Return the (x, y) coordinate for the center point of the cell that contains the specified text.  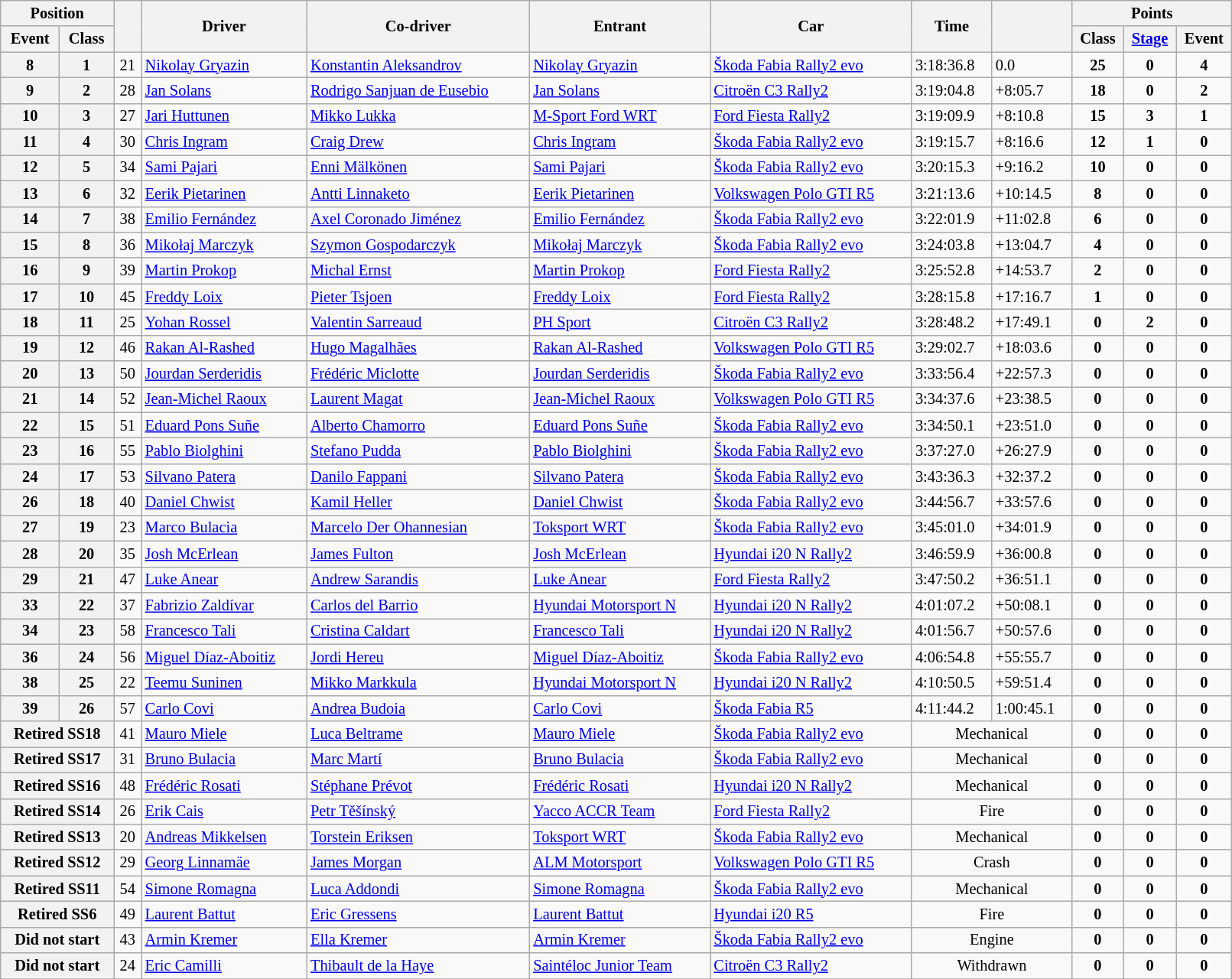
Crash (992, 863)
37 (128, 605)
Cristina Caldart (418, 631)
Marc Martí (418, 759)
James Fulton (418, 554)
Ella Kremer (418, 940)
Saintéloc Junior Team (619, 966)
35 (128, 554)
3:33:56.4 (951, 374)
Carlos del Barrio (418, 605)
M-Sport Ford WRT (619, 116)
Fabrizio Zaldívar (224, 605)
Yacco ACCR Team (619, 811)
Andreas Mikkelsen (224, 837)
Georg Linnamäe (224, 863)
Retired SS17 (57, 759)
Jordi Hereu (418, 657)
Retired SS13 (57, 837)
3:24:03.8 (951, 245)
43 (128, 940)
+50:57.6 (1032, 631)
3:47:50.2 (951, 580)
Axel Coronado Jiménez (418, 220)
3:37:27.0 (951, 450)
+17:16.7 (1032, 297)
Points (1152, 13)
Stage (1150, 39)
Co-driver (418, 26)
Mikko Lukka (418, 116)
Kamil Heller (418, 503)
4:01:56.7 (951, 631)
+8:10.8 (1032, 116)
Retired SS12 (57, 863)
+32:37.2 (1032, 476)
Engine (992, 940)
32 (128, 194)
3:34:50.1 (951, 425)
48 (128, 785)
3:20:15.3 (951, 168)
57 (128, 708)
Valentin Sarreaud (418, 322)
+17:49.1 (1032, 322)
+14:53.7 (1032, 271)
Eric Camilli (224, 966)
55 (128, 450)
40 (128, 503)
45 (128, 297)
Withdrawn (992, 966)
7 (87, 220)
49 (128, 914)
4:06:54.8 (951, 657)
Michal Ernst (418, 271)
+50:08.1 (1032, 605)
Driver (224, 26)
3:18:36.8 (951, 65)
3:19:09.9 (951, 116)
3:34:37.6 (951, 399)
Laurent Magat (418, 399)
Hugo Magalhães (418, 348)
+33:57.6 (1032, 503)
4:01:07.2 (951, 605)
3:19:04.8 (951, 90)
Mikko Markkula (418, 682)
Jari Huttunen (224, 116)
Thibault de la Haye (418, 966)
Andrea Budoia (418, 708)
PH Sport (619, 322)
+26:27.9 (1032, 450)
Eric Gressens (418, 914)
Konstantin Aleksandrov (418, 65)
Pieter Tsjoen (418, 297)
Retired SS6 (57, 914)
30 (128, 142)
31 (128, 759)
+13:04.7 (1032, 245)
Stefano Pudda (418, 450)
3:43:36.3 (951, 476)
+9:16.2 (1032, 168)
Luca Addondi (418, 889)
5 (87, 168)
+18:03.6 (1032, 348)
Petr Těšínský (418, 811)
Marcelo Der Ohannesian (418, 528)
ALM Motorsport (619, 863)
+55:55.7 (1032, 657)
Yohan Rossel (224, 322)
Hyundai i20 R5 (811, 914)
Antti Linnaketo (418, 194)
+36:00.8 (1032, 554)
Torstein Eriksen (418, 837)
46 (128, 348)
+11:02.8 (1032, 220)
Car (811, 26)
+23:38.5 (1032, 399)
33 (31, 605)
54 (128, 889)
+22:57.3 (1032, 374)
56 (128, 657)
Erik Cais (224, 811)
Škoda Fabia R5 (811, 708)
3:21:13.6 (951, 194)
50 (128, 374)
Retired SS11 (57, 889)
+23:51.0 (1032, 425)
+59:51.4 (1032, 682)
Teemu Suninen (224, 682)
Szymon Gospodarczyk (418, 245)
James Morgan (418, 863)
41 (128, 734)
Position (57, 13)
Andrew Sarandis (418, 580)
+36:51.1 (1032, 580)
+10:14.5 (1032, 194)
51 (128, 425)
3:22:01.9 (951, 220)
Retired SS18 (57, 734)
3:19:15.7 (951, 142)
3:28:15.8 (951, 297)
Marco Bulacia (224, 528)
+34:01.9 (1032, 528)
Time (951, 26)
3:44:56.7 (951, 503)
1:00:45.1 (1032, 708)
Retired SS14 (57, 811)
0.0 (1032, 65)
Rodrigo Sanjuan de Eusebio (418, 90)
4:11:44.2 (951, 708)
3:45:01.0 (951, 528)
58 (128, 631)
3:25:52.8 (951, 271)
52 (128, 399)
47 (128, 580)
+8:16.6 (1032, 142)
53 (128, 476)
Frédéric Miclotte (418, 374)
3:46:59.9 (951, 554)
Danilo Fappani (418, 476)
3:29:02.7 (951, 348)
Retired SS16 (57, 785)
Alberto Chamorro (418, 425)
3:28:48.2 (951, 322)
Entrant (619, 26)
Stéphane Prévot (418, 785)
+8:05.7 (1032, 90)
4:10:50.5 (951, 682)
Enni Mälkönen (418, 168)
Craig Drew (418, 142)
Luca Beltrame (418, 734)
